Pinpoint the cell where the given text exists, returning its (X, Y) midpoint coordinate. 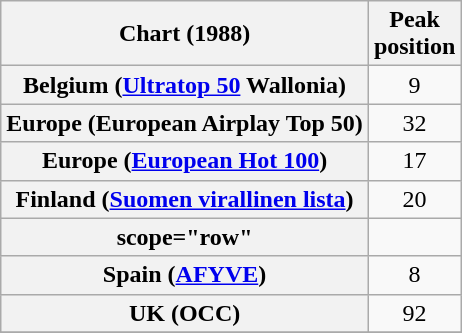
20 (414, 199)
scope="row" (185, 237)
Chart (1988) (185, 34)
32 (414, 123)
Finland (Suomen virallinen lista) (185, 199)
Spain (AFYVE) (185, 275)
Peakposition (414, 34)
Europe (European Hot 100) (185, 161)
9 (414, 85)
UK (OCC) (185, 313)
Europe (European Airplay Top 50) (185, 123)
92 (414, 313)
17 (414, 161)
8 (414, 275)
Belgium (Ultratop 50 Wallonia) (185, 85)
